From the cell containing the given text, extract its center point as [x, y] coordinate. 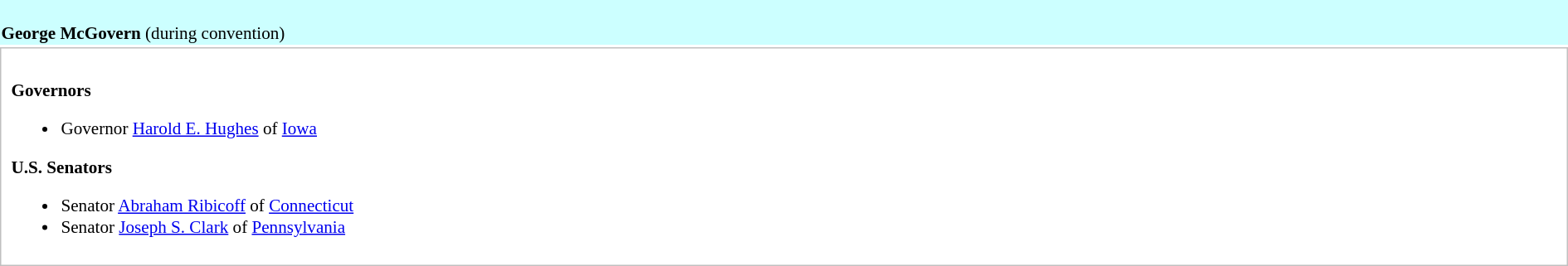
GovernorsGovernor Harold E. Hughes of IowaU.S. SenatorsSenator Abraham Ribicoff of ConnecticutSenator Joseph S. Clark of Pennsylvania [784, 157]
George McGovern (during convention) [784, 22]
